Scan for the cell matching the given text and deliver its [X, Y] coordinate at center. 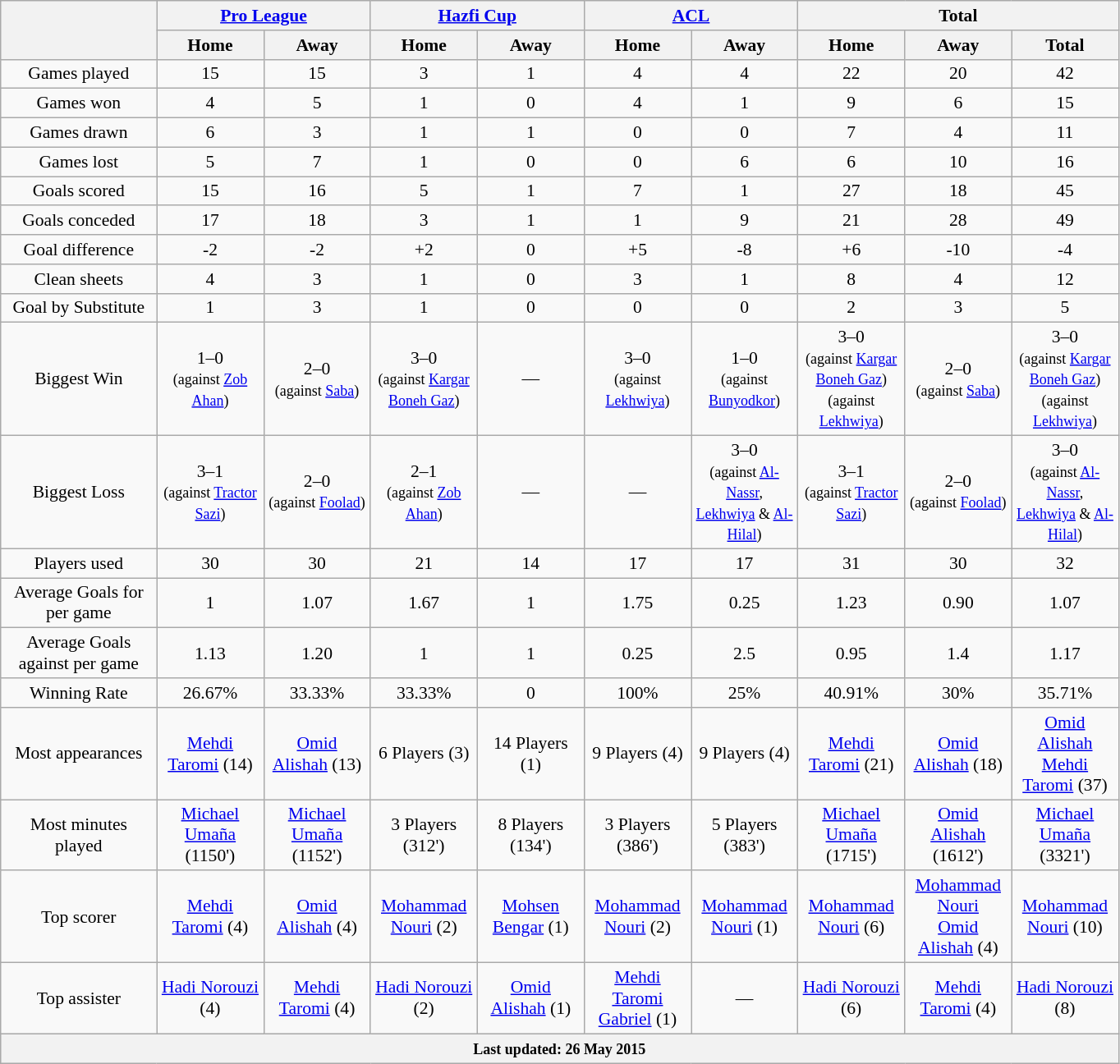
28 [958, 221]
Mehdi Taromi (21) [851, 754]
Hazfi Cup [477, 16]
Michael Umaña(1715') [851, 836]
Mehdi TaromiGabriel (1) [637, 998]
Clean sheets [79, 279]
11 [1065, 133]
Average Goals for per game [79, 603]
27 [851, 191]
14 Players (1) [530, 754]
+5 [637, 250]
100% [637, 693]
Players used [79, 563]
2–1(against Zob Ahan) [424, 493]
Pro League [264, 16]
5 Players (383') [745, 836]
1.23 [851, 603]
40.91% [851, 693]
12 [1065, 279]
Michael Umaña (1152') [317, 836]
Games lost [79, 162]
Omid Alishah(1612') [958, 836]
Biggest Loss [79, 493]
31 [851, 563]
Hadi Norouzi (8) [1065, 998]
1.20 [317, 654]
Hadi Norouzi (6) [851, 998]
-8 [745, 250]
Michael Umaña (3321') [1065, 836]
Mohsen Bengar (1) [530, 917]
Omid Alishah (1) [530, 998]
-4 [1065, 250]
Games drawn [79, 133]
Average Goals against per game [79, 654]
0.95 [851, 654]
Goal by Substitute [79, 308]
2 [851, 308]
1–0(against Bunyodkor) [745, 379]
Winning Rate [79, 693]
Mehdi Taromi (14) [210, 754]
Mohammad Nouri (10) [1065, 917]
Hadi Norouzi (2) [424, 998]
1–0(against Zob Ahan) [210, 379]
1.17 [1065, 654]
42 [1065, 74]
25% [745, 693]
Biggest Win [79, 379]
8 [851, 279]
Mohammad NouriOmid Alishah (4) [958, 917]
1.13 [210, 654]
0.90 [958, 603]
22 [851, 74]
Goal difference [79, 250]
Omid Alishah (4) [317, 917]
1.75 [637, 603]
Last updated: 26 May 2015 [560, 1048]
14 [530, 563]
+6 [851, 250]
32 [1065, 563]
3 Players (312') [424, 836]
Omid Alishah (18) [958, 754]
Goals conceded [79, 221]
-10 [958, 250]
6 Players (3) [424, 754]
Goals scored [79, 191]
1.4 [958, 654]
30% [958, 693]
3–0 (against Kargar Boneh Gaz) [424, 379]
26.67% [210, 693]
3–0(against Lekhwiya) [637, 379]
Mohammad Nouri (6) [851, 917]
Hadi Norouzi (4) [210, 998]
10 [958, 162]
Games won [79, 103]
Top assister [79, 998]
2.5 [745, 654]
49 [1065, 221]
+2 [424, 250]
3 Players (386') [637, 836]
Omid AlishahMehdi Taromi (37) [1065, 754]
45 [1065, 191]
1.67 [424, 603]
Most appearances [79, 754]
35.71% [1065, 693]
Mohammad Nouri (1) [745, 917]
Games played [79, 74]
Omid Alishah (13) [317, 754]
8 Players (134') [530, 836]
ACL [691, 16]
20 [958, 74]
Top scorer [79, 917]
Michael Umaña(1150') [210, 836]
Most minutes played [79, 836]
